Detect which cell encompasses the target text, then output its [x, y] center coordinate. 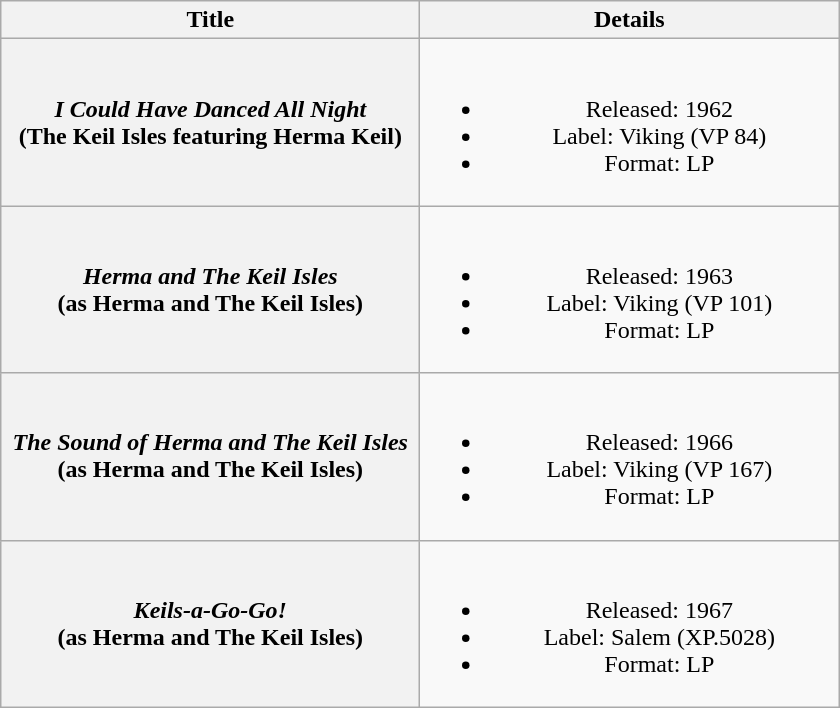
Title [210, 20]
Released: 1963Label: Viking (VP 101)Format: LP [630, 290]
Details [630, 20]
I Could Have Danced All Night (The Keil Isles featuring Herma Keil) [210, 122]
Released: 1966Label: Viking (VP 167)Format: LP [630, 456]
Keils-a-Go-Go! (as Herma and The Keil Isles) [210, 624]
Released: 1962Label: Viking (VP 84)Format: LP [630, 122]
Released: 1967Label: Salem (XP.5028)Format: LP [630, 624]
The Sound of Herma and The Keil Isles (as Herma and The Keil Isles) [210, 456]
Herma and The Keil Isles (as Herma and The Keil Isles) [210, 290]
